Pinpoint the cell where the given text exists, returning its [x, y] midpoint coordinate. 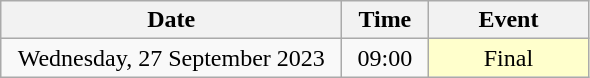
Time [385, 20]
Wednesday, 27 September 2023 [172, 58]
Final [508, 58]
Date [172, 20]
09:00 [385, 58]
Event [508, 20]
